Extract the (X, Y) coordinate from the center of the cell holding the provided text.  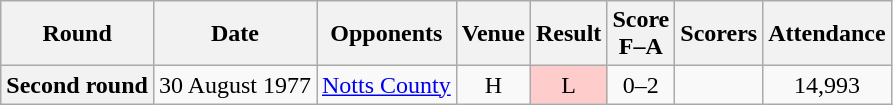
Result (568, 34)
ScoreF–A (641, 34)
Attendance (827, 34)
0–2 (641, 85)
H (493, 85)
Second round (78, 85)
14,993 (827, 85)
Scorers (719, 34)
Round (78, 34)
Opponents (386, 34)
30 August 1977 (234, 85)
Date (234, 34)
Notts County (386, 85)
Venue (493, 34)
L (568, 85)
